Detect which cell encompasses the target text, then output its (X, Y) center coordinate. 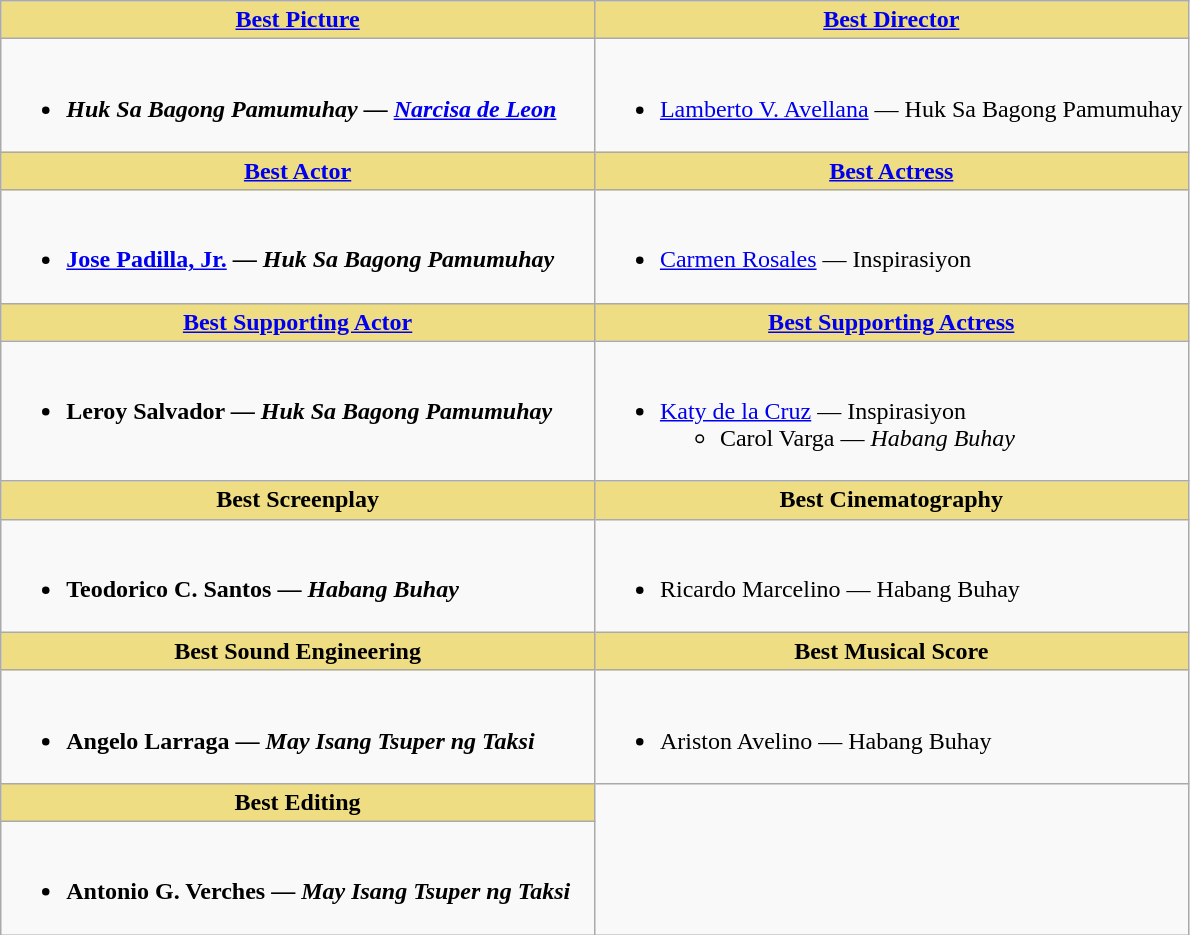
Ricardo Marcelino — Habang Buhay (891, 576)
Best Musical Score (891, 651)
Carmen Rosales — Inspirasiyon (891, 246)
Best Editing (298, 802)
Jose Padilla, Jr. — Huk Sa Bagong Pamumuhay (298, 246)
Best Actor (298, 171)
Best Cinematography (891, 500)
Best Actress (891, 171)
Best Picture (298, 20)
Best Screenplay (298, 500)
Best Supporting Actor (298, 322)
Antonio G. Verches — May Isang Tsuper ng Taksi (298, 878)
Leroy Salvador — Huk Sa Bagong Pamumuhay (298, 411)
Ariston Avelino — Habang Buhay (891, 726)
Best Sound Engineering (298, 651)
Katy de la Cruz — InspirasiyonCarol Varga — Habang Buhay (891, 411)
Teodorico C. Santos — Habang Buhay (298, 576)
Best Director (891, 20)
Best Supporting Actress (891, 322)
Angelo Larraga — May Isang Tsuper ng Taksi (298, 726)
Huk Sa Bagong Pamumuhay — Narcisa de Leon (298, 96)
Lamberto V. Avellana — Huk Sa Bagong Pamumuhay (891, 96)
